Find where the given text appears and provide that cell's center as (X, Y) coordinate. 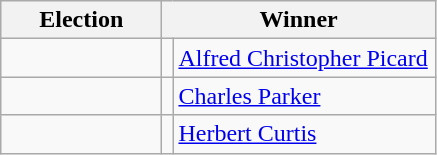
Alfred Christopher Picard (304, 58)
Herbert Curtis (304, 134)
Winner (299, 20)
Charles Parker (304, 96)
Election (82, 20)
